Return (X, Y) of the center of cell containing provided text 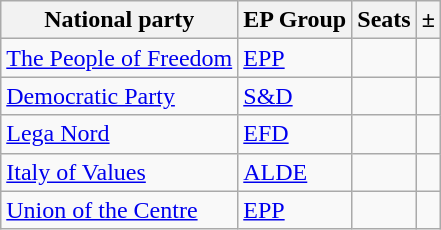
EP Group (295, 20)
Seats (384, 20)
Italy of Values (120, 172)
Democratic Party (120, 96)
ALDE (295, 172)
Union of the Centre (120, 210)
S&D (295, 96)
Lega Nord (120, 134)
EFD (295, 134)
The People of Freedom (120, 58)
National party (120, 20)
± (428, 20)
